Return the (x, y) coordinate for the center point of the cell that contains the specified text.  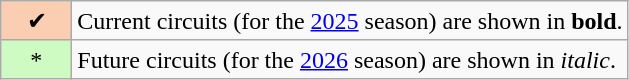
✔ (36, 21)
* (36, 59)
Future circuits (for the 2026 season) are shown in italic. (350, 59)
Current circuits (for the 2025 season) are shown in bold. (350, 21)
